Locate the cell with the specified text and output its [x, y] center coordinate. 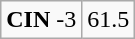
CIN -3 [42, 19]
61.5 [108, 19]
